Identify which cell holds the provided text, then report its [x, y] central coordinate. 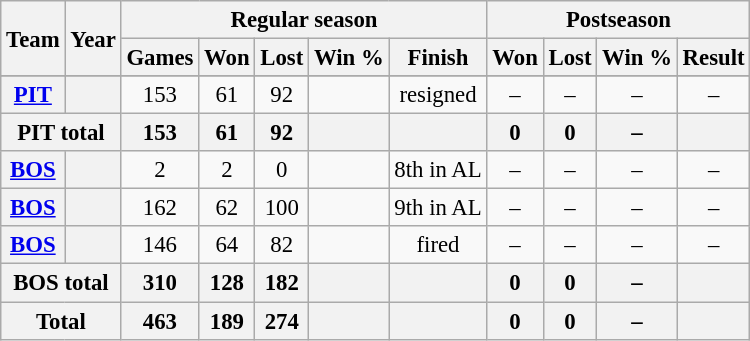
Finish [438, 58]
310 [160, 283]
274 [282, 321]
100 [282, 208]
BOS total [61, 283]
64 [227, 245]
463 [160, 321]
8th in AL [438, 170]
PIT [33, 95]
82 [282, 245]
Regular season [304, 20]
189 [227, 321]
Total [61, 321]
62 [227, 208]
146 [160, 245]
Result [714, 58]
fired [438, 245]
resigned [438, 95]
Games [160, 58]
9th in AL [438, 208]
Postseason [618, 20]
182 [282, 283]
PIT total [61, 133]
128 [227, 283]
Team [33, 38]
Year [93, 38]
162 [160, 208]
